Identify which cell holds the provided text, then report its (X, Y) central coordinate. 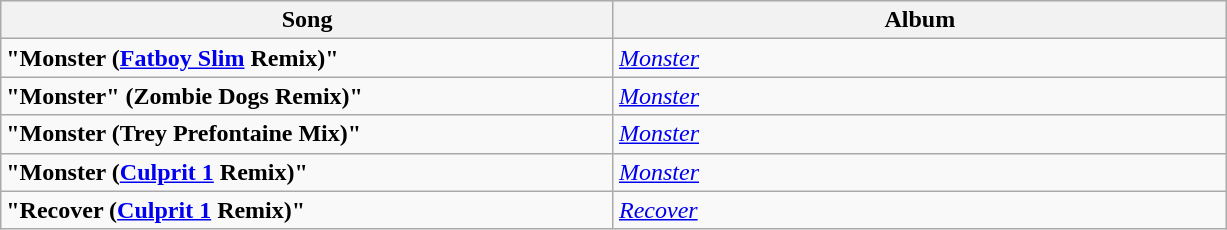
Song (308, 20)
"Monster (Culprit 1 Remix)" (308, 172)
Album (920, 20)
Recover (920, 210)
"Monster (Trey Prefontaine Mix)" (308, 134)
"Monster (Fatboy Slim Remix)" (308, 58)
"Recover (Culprit 1 Remix)" (308, 210)
"Monster" (Zombie Dogs Remix)" (308, 96)
